From the cell containing the given text, extract its center point as (x, y) coordinate. 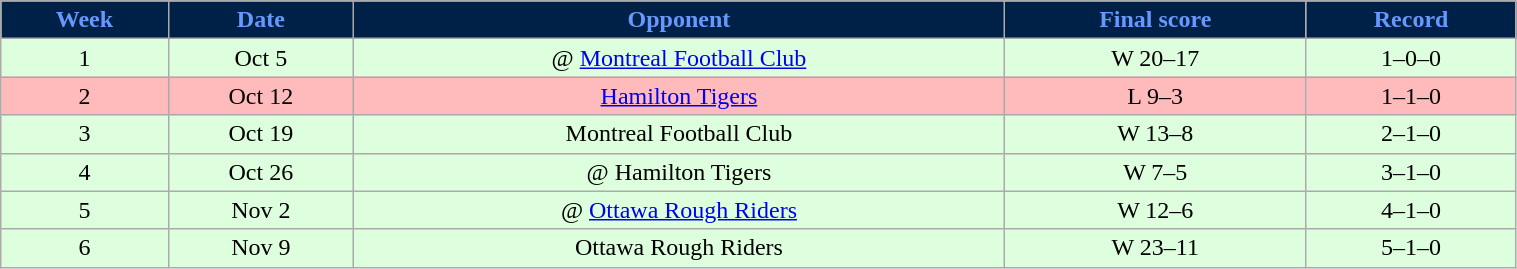
4–1–0 (1411, 210)
W 20–17 (1155, 58)
W 12–6 (1155, 210)
Nov 9 (260, 248)
Date (260, 20)
W 23–11 (1155, 248)
1 (84, 58)
3 (84, 134)
5 (84, 210)
6 (84, 248)
Final score (1155, 20)
Oct 26 (260, 172)
W 7–5 (1155, 172)
3–1–0 (1411, 172)
Hamilton Tigers (680, 96)
2 (84, 96)
@ Ottawa Rough Riders (680, 210)
Record (1411, 20)
1–0–0 (1411, 58)
Montreal Football Club (680, 134)
L 9–3 (1155, 96)
Week (84, 20)
Ottawa Rough Riders (680, 248)
Oct 19 (260, 134)
Nov 2 (260, 210)
@ Hamilton Tigers (680, 172)
1–1–0 (1411, 96)
@ Montreal Football Club (680, 58)
Oct 5 (260, 58)
4 (84, 172)
5–1–0 (1411, 248)
Oct 12 (260, 96)
2–1–0 (1411, 134)
W 13–8 (1155, 134)
Opponent (680, 20)
